Capture the cell that displays the provided text and extract its [x, y] central coordinate. 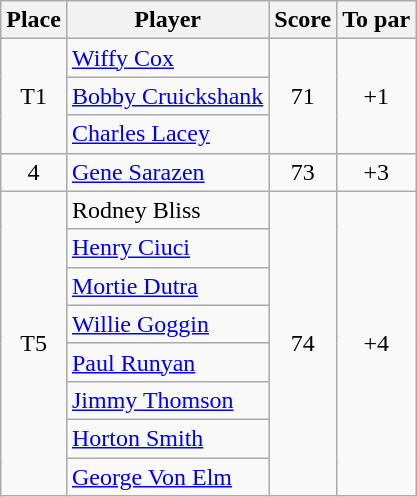
Rodney Bliss [167, 210]
Paul Runyan [167, 362]
Horton Smith [167, 438]
Henry Ciuci [167, 248]
Place [34, 20]
+3 [376, 172]
Bobby Cruickshank [167, 96]
+4 [376, 343]
71 [303, 96]
Wiffy Cox [167, 58]
Mortie Dutra [167, 286]
To par [376, 20]
73 [303, 172]
Score [303, 20]
Jimmy Thomson [167, 400]
+1 [376, 96]
George Von Elm [167, 477]
4 [34, 172]
Player [167, 20]
T5 [34, 343]
Gene Sarazen [167, 172]
Willie Goggin [167, 324]
74 [303, 343]
T1 [34, 96]
Charles Lacey [167, 134]
